Find where the given text appears and provide that cell's center as [x, y] coordinate. 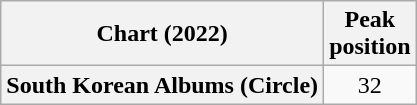
Peakposition [370, 34]
South Korean Albums (Circle) [162, 85]
Chart (2022) [162, 34]
32 [370, 85]
